Find where the given text appears and provide that cell's center as [x, y] coordinate. 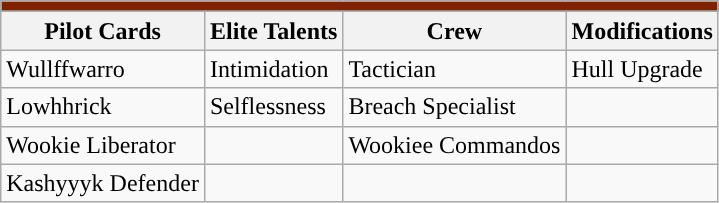
Hull Upgrade [642, 69]
Elite Talents [273, 31]
Selflessness [273, 107]
Tactician [454, 69]
Modifications [642, 31]
Kashyyyk Defender [103, 183]
Breach Specialist [454, 107]
Lowhhrick [103, 107]
Wullffwarro [103, 69]
Wookiee Commandos [454, 145]
Intimidation [273, 69]
Crew [454, 31]
Pilot Cards [103, 31]
Wookie Liberator [103, 145]
